Output the (x, y) coordinate of the center of the cell containing the given text.  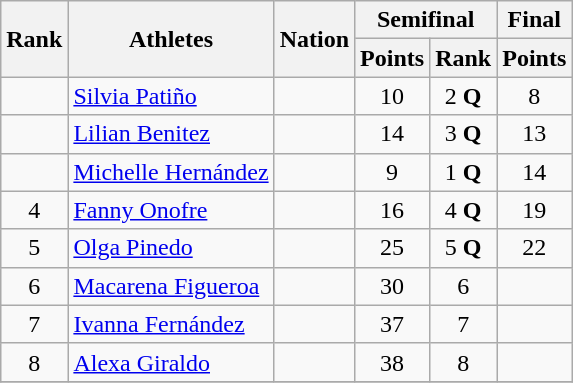
5 Q (464, 248)
Alexa Giraldo (171, 362)
Nation (314, 39)
25 (392, 248)
Silvia Patiño (171, 96)
Michelle Hernández (171, 172)
9 (392, 172)
Athletes (171, 39)
4 (34, 210)
2 Q (464, 96)
5 (34, 248)
19 (534, 210)
Olga Pinedo (171, 248)
37 (392, 324)
Fanny Onofre (171, 210)
10 (392, 96)
4 Q (464, 210)
3 Q (464, 134)
Semifinal (426, 20)
Final (534, 20)
16 (392, 210)
1 Q (464, 172)
Macarena Figueroa (171, 286)
30 (392, 286)
38 (392, 362)
Ivanna Fernández (171, 324)
13 (534, 134)
Lilian Benitez (171, 134)
22 (534, 248)
